Search for the cell housing the specified text and yield its (x, y) center coordinate. 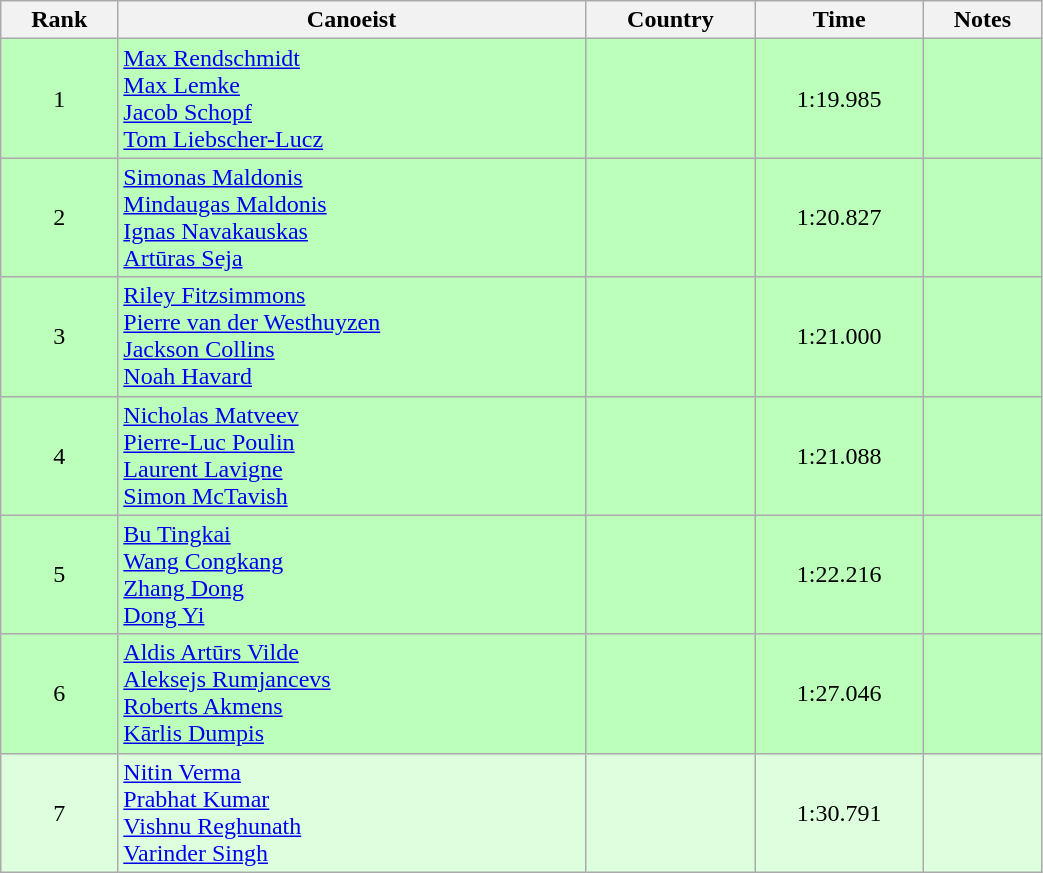
1 (60, 98)
Nitin VermaPrabhat KumarVishnu ReghunathVarinder Singh (352, 812)
Rank (60, 20)
1:21.088 (840, 456)
Riley FitzsimmonsPierre van der WesthuyzenJackson CollinsNoah Havard (352, 336)
1:30.791 (840, 812)
Notes (982, 20)
Simonas MaldonisMindaugas MaldonisIgnas NavakauskasArtūras Seja (352, 218)
Bu TingkaiWang CongkangZhang DongDong Yi (352, 574)
1:22.216 (840, 574)
4 (60, 456)
1:27.046 (840, 694)
Country (670, 20)
1:21.000 (840, 336)
Time (840, 20)
1:20.827 (840, 218)
Aldis Artūrs VildeAleksejs RumjancevsRoberts AkmensKārlis Dumpis (352, 694)
7 (60, 812)
Max RendschmidtMax LemkeJacob SchopfTom Liebscher-Lucz (352, 98)
3 (60, 336)
6 (60, 694)
5 (60, 574)
Canoeist (352, 20)
2 (60, 218)
1:19.985 (840, 98)
Nicholas MatveevPierre-Luc PoulinLaurent LavigneSimon McTavish (352, 456)
